Extract the (X, Y) coordinate from the center of the cell holding the provided text.  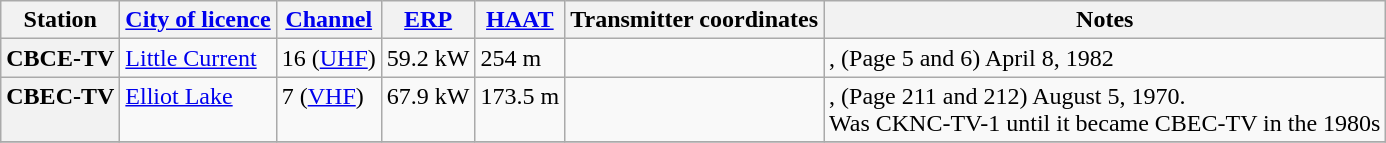
254 m (520, 58)
59.2 kW (428, 58)
7 (VHF) (328, 110)
Little Current (198, 58)
173.5 m (520, 110)
67.9 kW (428, 110)
CBCE-TV (60, 58)
City of licence (198, 20)
ERP (428, 20)
HAAT (520, 20)
Channel (328, 20)
Transmitter coordinates (694, 20)
CBEC-TV (60, 110)
, (Page 211 and 212) August 5, 1970.Was CKNC-TV-1 until it became CBEC-TV in the 1980s (1105, 110)
Notes (1105, 20)
Station (60, 20)
, (Page 5 and 6) April 8, 1982 (1105, 58)
16 (UHF) (328, 58)
Elliot Lake (198, 110)
